Return the [x, y] coordinate for the center point of the cell that contains the specified text.  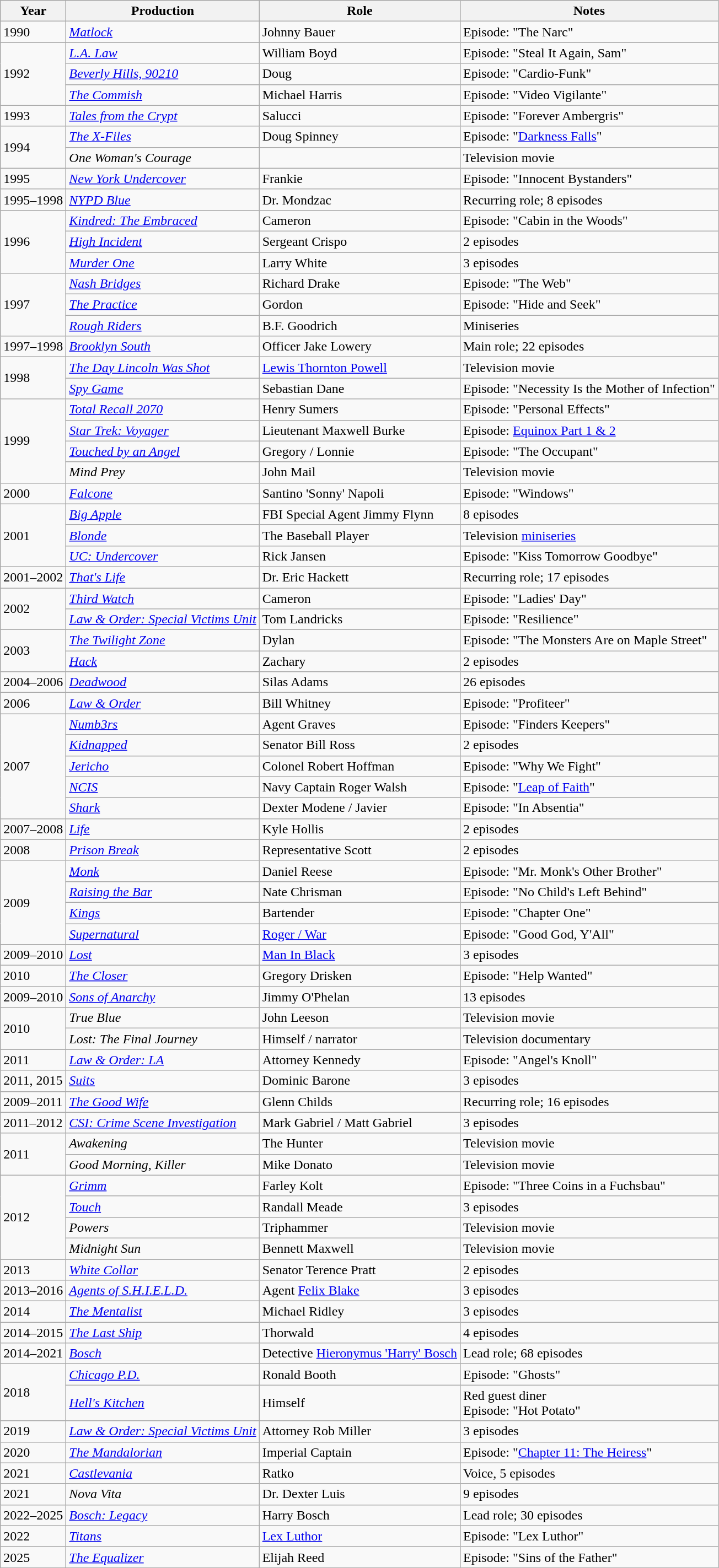
The Commish [163, 95]
1994 [33, 147]
Dylan [359, 640]
Senator Terence Pratt [359, 1269]
Lost: The Final Journey [163, 1039]
Dr. Eric Hackett [359, 577]
CSI: Crime Scene Investigation [163, 1123]
True Blue [163, 1018]
9 episodes [589, 1494]
Tales from the Crypt [163, 116]
Episode: "The Narc" [589, 32]
White Collar [163, 1269]
Episode: Equinox Part 1 & 2 [589, 430]
Powers [163, 1227]
Gregory / Lonnie [359, 451]
The Mentalist [163, 1312]
Roger / War [359, 934]
Sebastian Dane [359, 389]
Gordon [359, 305]
Nate Chrisman [359, 892]
Bartender [359, 913]
Glenn Childs [359, 1102]
Doug Spinney [359, 137]
Santino 'Sonny' Napoli [359, 493]
Zachary [359, 661]
Lead role; 30 episodes [589, 1515]
Main role; 22 episodes [589, 347]
FBI Special Agent Jimmy Flynn [359, 514]
Richard Drake [359, 284]
Episode: "Leap of Faith" [589, 787]
Himself [359, 1403]
Matlock [163, 32]
2006 [33, 703]
1998 [33, 378]
Law & Order [163, 703]
1996 [33, 241]
2025 [33, 1557]
Episode: "In Absentia" [589, 808]
Agent Felix Blake [359, 1291]
1995 [33, 179]
Randall Meade [359, 1206]
8 episodes [589, 514]
Titans [163, 1536]
Lewis Thornton Powell [359, 368]
Lost [163, 955]
Henry Sumers [359, 409]
Imperial Captain [359, 1452]
Episode: "Finders Keepers" [589, 724]
1990 [33, 32]
Jimmy O'Phelan [359, 997]
Year [33, 11]
Falcone [163, 493]
Larry White [359, 263]
The Last Ship [163, 1333]
Recurring role; 17 episodes [589, 577]
John Leeson [359, 1018]
Episode: "Forever Ambergris" [589, 116]
Episode: "Good God, Y'All" [589, 934]
Notes [589, 11]
The Mandalorian [163, 1452]
Episode: "The Web" [589, 284]
Episode: "Video Vigilante" [589, 95]
Brooklyn South [163, 347]
2007–2008 [33, 829]
Sergeant Crispo [359, 241]
Dexter Modene / Javier [359, 808]
Episode: "Resilience" [589, 619]
Chicago P.D. [163, 1375]
2011, 2015 [33, 1081]
Kings [163, 913]
The Practice [163, 305]
Episode: "The Occupant" [589, 451]
Episode: "Kiss Tomorrow Goodbye" [589, 556]
Episode: "Ghosts" [589, 1375]
NYPD Blue [163, 200]
Production [163, 11]
Harry Bosch [359, 1515]
Agent Graves [359, 724]
Episode: "Help Wanted" [589, 976]
Miniseries [589, 326]
Recurring role; 8 episodes [589, 200]
Episode: "Steal It Again, Sam" [589, 53]
Representative Scott [359, 850]
Silas Adams [359, 682]
Triphammer [359, 1227]
Hell's Kitchen [163, 1403]
1999 [33, 441]
The Day Lincoln Was Shot [163, 368]
Rick Jansen [359, 556]
2013–2016 [33, 1291]
Recurring role; 16 episodes [589, 1102]
That's Life [163, 577]
The Twilight Zone [163, 640]
Prison Break [163, 850]
Episode: "Chapter 11: The Heiress" [589, 1452]
2001 [33, 535]
Farley Kolt [359, 1186]
Detective Hieronymus 'Harry' Bosch [359, 1354]
Kidnapped [163, 745]
2020 [33, 1452]
Thorwald [359, 1333]
2007 [33, 766]
Episode: "Hide and Seek" [589, 305]
UC: Undercover [163, 556]
2022–2025 [33, 1515]
Episode: "Ladies' Day" [589, 598]
2004–2006 [33, 682]
Doug [359, 74]
Dominic Barone [359, 1081]
Johnny Bauer [359, 32]
The Baseball Player [359, 535]
2014 [33, 1312]
2013 [33, 1269]
Television miniseries [589, 535]
Tom Landricks [359, 619]
1997 [33, 305]
Frankie [359, 179]
Michael Ridley [359, 1312]
Touch [163, 1206]
Episode: "Cabin in the Woods" [589, 220]
2008 [33, 850]
Episode: "Darkness Falls" [589, 137]
Episode: "Cardio-Funk" [589, 74]
Voice, 5 episodes [589, 1473]
Awakening [163, 1144]
2012 [33, 1217]
2001–2002 [33, 577]
Lieutenant Maxwell Burke [359, 430]
Supernatural [163, 934]
Ronald Booth [359, 1375]
1997–1998 [33, 347]
Sons of Anarchy [163, 997]
Suits [163, 1081]
Nash Bridges [163, 284]
Episode: "Sins of the Father" [589, 1557]
Kindred: The Embraced [163, 220]
Mike Donato [359, 1165]
Jericho [163, 766]
Episode: "Necessity Is the Mother of Infection" [589, 389]
Lead role; 68 episodes [589, 1354]
Colonel Robert Hoffman [359, 766]
Grimm [163, 1186]
Episode: "Why We Fight" [589, 766]
2011–2012 [33, 1123]
Beverly Hills, 90210 [163, 74]
NCIS [163, 787]
L.A. Law [163, 53]
Hack [163, 661]
Nova Vita [163, 1494]
Attorney Kennedy [359, 1060]
Dr. Dexter Luis [359, 1494]
Kyle Hollis [359, 829]
Michael Harris [359, 95]
Agents of S.H.I.E.L.D. [163, 1291]
Attorney Rob Miller [359, 1431]
Raising the Bar [163, 892]
Elijah Reed [359, 1557]
The Closer [163, 976]
Mind Prey [163, 472]
1995–1998 [33, 200]
Law & Order: LA [163, 1060]
Navy Captain Roger Walsh [359, 787]
Spy Game [163, 389]
Third Watch [163, 598]
The Hunter [359, 1144]
4 episodes [589, 1333]
2003 [33, 651]
Television documentary [589, 1039]
2019 [33, 1431]
Episode: "Mr. Monk's Other Brother" [589, 871]
Episode: "Lex Luthor" [589, 1536]
Big Apple [163, 514]
2002 [33, 608]
1993 [33, 116]
Episode: "Windows" [589, 493]
2009–2011 [33, 1102]
Murder One [163, 263]
Monk [163, 871]
The Equalizer [163, 1557]
Red guest dinerEpisode: "Hot Potato" [589, 1403]
Episode: "The Monsters Are on Maple Street" [589, 640]
John Mail [359, 472]
The Good Wife [163, 1102]
Ratko [359, 1473]
One Woman's Courage [163, 158]
2022 [33, 1536]
Midnight Sun [163, 1248]
High Incident [163, 241]
Bill Whitney [359, 703]
Bennett Maxwell [359, 1248]
Senator Bill Ross [359, 745]
Blonde [163, 535]
1992 [33, 74]
2000 [33, 493]
Episode: "Three Coins in a Fuchsbau" [589, 1186]
Himself / narrator [359, 1039]
2018 [33, 1392]
2009 [33, 902]
The X-Files [163, 137]
Lex Luthor [359, 1536]
Numb3rs [163, 724]
2014–2015 [33, 1333]
Gregory Drisken [359, 976]
Mark Gabriel / Matt Gabriel [359, 1123]
New York Undercover [163, 179]
Officer Jake Lowery [359, 347]
Good Morning, Killer [163, 1165]
B.F. Goodrich [359, 326]
Shark [163, 808]
Total Recall 2070 [163, 409]
Episode: "Innocent Bystanders" [589, 179]
Role [359, 11]
Bosch: Legacy [163, 1515]
Man In Black [359, 955]
Daniel Reese [359, 871]
Deadwood [163, 682]
Star Trek: Voyager [163, 430]
Castlevania [163, 1473]
Episode: "Profiteer" [589, 703]
Episode: "No Child's Left Behind" [589, 892]
Life [163, 829]
13 episodes [589, 997]
Episode: "Chapter One" [589, 913]
Rough Riders [163, 326]
Episode: "Personal Effects" [589, 409]
2014–2021 [33, 1354]
26 episodes [589, 682]
Salucci [359, 116]
Episode: "Angel's Knoll" [589, 1060]
Dr. Mondzac [359, 200]
Touched by an Angel [163, 451]
William Boyd [359, 53]
Bosch [163, 1354]
